Locate the cell with the specified text and output its (x, y) center coordinate. 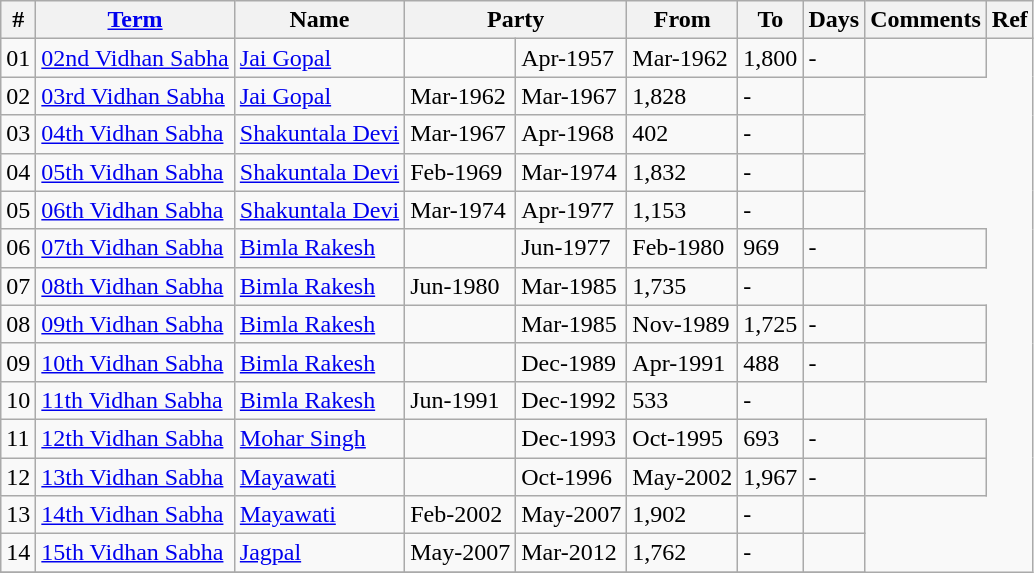
Oct-1996 (572, 477)
Dec-1992 (572, 400)
02nd Vidhan Sabha (135, 58)
Jun-1980 (460, 286)
Comments (926, 20)
11th Vidhan Sabha (135, 400)
11 (18, 438)
1,832 (682, 172)
Apr-1968 (572, 134)
Nov-1989 (682, 324)
10th Vidhan Sabha (135, 362)
From (682, 20)
969 (770, 248)
03rd Vidhan Sabha (135, 96)
15th Vidhan Sabha (135, 553)
Apr-1991 (682, 362)
488 (770, 362)
1,828 (682, 96)
05 (18, 210)
Mar-2012 (572, 553)
Party (516, 20)
08th Vidhan Sabha (135, 286)
533 (682, 400)
402 (682, 134)
06th Vidhan Sabha (135, 210)
Dec-1993 (572, 438)
Apr-1977 (572, 210)
1,800 (770, 58)
Term (135, 20)
08 (18, 324)
13 (18, 515)
1,902 (682, 515)
04th Vidhan Sabha (135, 134)
1,725 (770, 324)
Jagpal (319, 553)
Name (319, 20)
1,967 (770, 477)
Feb-1980 (682, 248)
13th Vidhan Sabha (135, 477)
693 (770, 438)
03 (18, 134)
1,153 (682, 210)
12th Vidhan Sabha (135, 438)
Jun-1991 (460, 400)
02 (18, 96)
1,762 (682, 553)
Jun-1977 (572, 248)
07 (18, 286)
01 (18, 58)
05th Vidhan Sabha (135, 172)
14th Vidhan Sabha (135, 515)
Mohar Singh (319, 438)
07th Vidhan Sabha (135, 248)
Dec-1989 (572, 362)
Feb-2002 (460, 515)
# (18, 20)
Oct-1995 (682, 438)
Apr-1957 (572, 58)
Feb-1969 (460, 172)
04 (18, 172)
09th Vidhan Sabha (135, 324)
09 (18, 362)
Days (834, 20)
May-2002 (682, 477)
To (770, 20)
12 (18, 477)
14 (18, 553)
10 (18, 400)
Ref (1010, 20)
06 (18, 248)
1,735 (682, 286)
